Extract the [x, y] coordinate from the center of the cell holding the provided text.  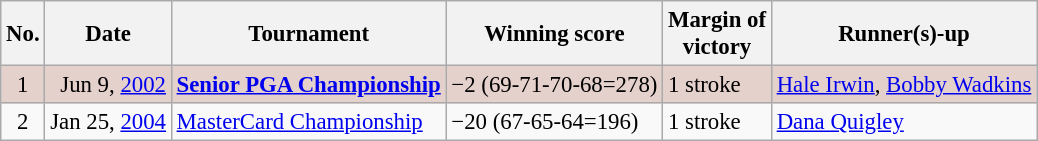
Date [108, 34]
Runner(s)-up [904, 34]
Senior PGA Championship [308, 85]
Dana Quigley [904, 122]
Jan 25, 2004 [108, 122]
Winning score [554, 34]
1 [23, 85]
−20 (67-65-64=196) [554, 122]
−2 (69-71-70-68=278) [554, 85]
No. [23, 34]
Tournament [308, 34]
Margin ofvictory [718, 34]
Jun 9, 2002 [108, 85]
Hale Irwin, Bobby Wadkins [904, 85]
2 [23, 122]
MasterCard Championship [308, 122]
